Identify which cell holds the provided text, then report its (X, Y) central coordinate. 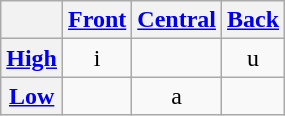
Central (177, 20)
i (98, 58)
a (177, 96)
Back (254, 20)
Low (32, 96)
Front (98, 20)
High (32, 58)
u (254, 58)
